Pinpoint the cell where the given text exists, returning its (x, y) midpoint coordinate. 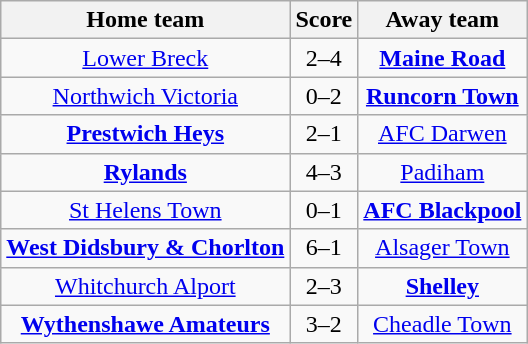
Northwich Victoria (146, 96)
0–1 (324, 210)
AFC Blackpool (442, 210)
4–3 (324, 172)
Cheadle Town (442, 324)
Alsager Town (442, 248)
AFC Darwen (442, 134)
Away team (442, 20)
Wythenshawe Amateurs (146, 324)
2–1 (324, 134)
3–2 (324, 324)
West Didsbury & Chorlton (146, 248)
Shelley (442, 286)
St Helens Town (146, 210)
Home team (146, 20)
Whitchurch Alport (146, 286)
0–2 (324, 96)
Prestwich Heys (146, 134)
2–4 (324, 58)
Lower Breck (146, 58)
Runcorn Town (442, 96)
2–3 (324, 286)
Rylands (146, 172)
Score (324, 20)
Padiham (442, 172)
6–1 (324, 248)
Maine Road (442, 58)
